Detect which cell encompasses the target text, then output its (X, Y) center coordinate. 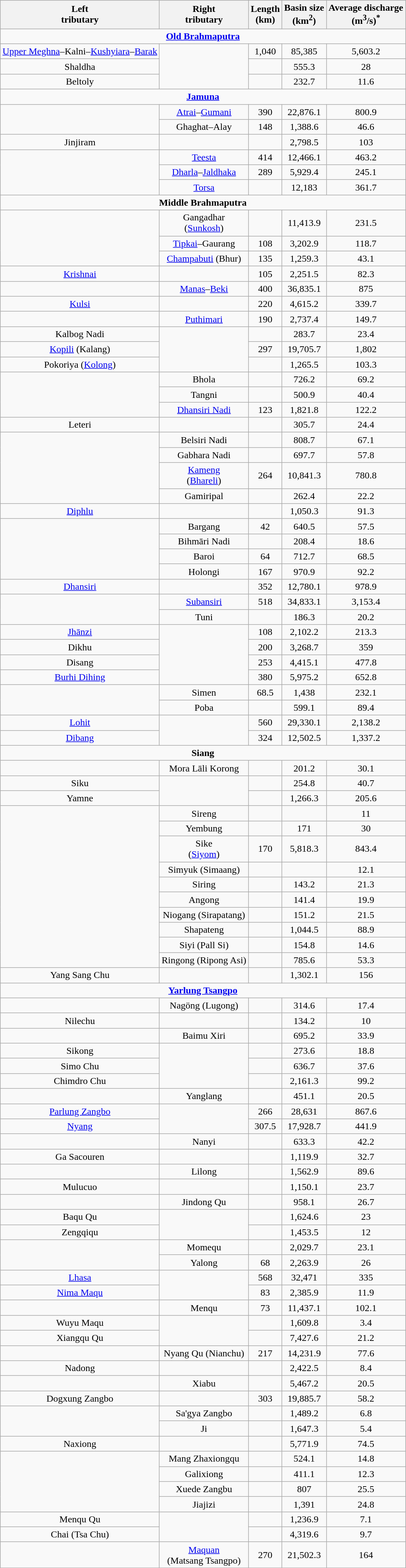
339.7 (366, 304)
220 (265, 304)
245.1 (366, 172)
324 (265, 738)
7,427.6 (304, 1338)
77.6 (366, 1353)
1,802 (366, 349)
11 (366, 813)
Mora Lāli Korong (204, 768)
11,413.9 (304, 223)
205.6 (366, 798)
Shaldha (80, 66)
Chai (Tsa Chu) (80, 1534)
3,153.4 (366, 602)
352 (265, 586)
Shapateng (204, 930)
156 (366, 975)
Yanglang (204, 1096)
9.7 (366, 1534)
555.3 (304, 66)
Kalbog Nadi (80, 334)
Nyang Qu (Nianchu) (204, 1353)
305.7 (304, 425)
99.2 (366, 1081)
Yalong (204, 1262)
273.6 (304, 1051)
Poba (204, 708)
361.7 (366, 187)
57.8 (366, 455)
167 (265, 571)
3,202.9 (304, 243)
Holongi (204, 571)
Bhola (204, 380)
262.4 (304, 496)
57.5 (366, 526)
636.7 (304, 1066)
14,231.9 (304, 1353)
208.4 (304, 541)
568 (265, 1277)
213.3 (366, 632)
1,562.9 (304, 1172)
283.7 (304, 334)
414 (265, 157)
171 (304, 828)
14.8 (366, 1459)
Dharla–Jaldhaka (204, 172)
88.9 (366, 930)
Upper Meghna–Kalni–Kushyiara–Barak (80, 51)
89.4 (366, 708)
5,975.2 (304, 677)
1,337.2 (366, 738)
23.4 (366, 334)
Sireng (204, 813)
1,821.8 (304, 410)
697.7 (304, 455)
Krishnai (80, 274)
5,771.9 (304, 1444)
102.1 (366, 1308)
34,833.1 (304, 602)
Ga Sacouren (80, 1157)
2,385.9 (304, 1292)
Maquan(Matsang Tsangpo) (204, 1555)
Nanyi (204, 1142)
20.2 (366, 617)
254.8 (304, 783)
400 (265, 289)
1,647.3 (304, 1429)
303 (265, 1398)
23 (366, 1217)
26 (366, 1262)
37.6 (366, 1066)
25.5 (366, 1489)
12.1 (366, 870)
695.2 (304, 1036)
380 (265, 677)
Baqu Qu (80, 1217)
5,603.2 (366, 51)
Belsiri Nadi (204, 440)
2,422.5 (304, 1368)
10 (366, 1020)
33.9 (366, 1036)
266 (265, 1111)
Parlung Zangbo (80, 1111)
500.9 (304, 395)
19.9 (366, 900)
Nilechu (80, 1020)
411.1 (304, 1474)
Wuyu Maqu (80, 1323)
Gamiripal (204, 496)
36,835.1 (304, 289)
Lilong (204, 1172)
1,302.1 (304, 975)
807 (304, 1489)
151.2 (304, 915)
73 (265, 1308)
Teesta (204, 157)
17.4 (366, 1005)
200 (265, 647)
Dhansiri Nadi (204, 410)
12 (366, 1232)
264 (265, 476)
Yamne (80, 798)
46.6 (366, 127)
Angong (204, 900)
29,330.1 (304, 723)
Burhi Dihing (80, 677)
11.9 (366, 1292)
17,928.7 (304, 1126)
441.9 (366, 1126)
3,268.7 (304, 647)
105 (265, 274)
1,119.9 (304, 1157)
74.5 (366, 1444)
Tangni (204, 395)
23.7 (366, 1187)
Lhasa (80, 1277)
Old Brahmaputra (203, 36)
3.4 (366, 1323)
22.2 (366, 496)
785.6 (304, 960)
Jiajizi (204, 1504)
2,029.7 (304, 1247)
780.8 (366, 476)
560 (265, 723)
978.9 (366, 586)
253 (265, 662)
Siang (203, 753)
1,453.5 (304, 1232)
Subansiri (204, 602)
22,876.1 (304, 112)
Gabhara Nadi (204, 455)
Torsa (204, 187)
Mulucuo (80, 1187)
28 (366, 66)
23.1 (366, 1247)
170 (265, 849)
2,737.4 (304, 319)
Xiabu (204, 1383)
Lohit (80, 723)
1,438 (304, 692)
Nagöng (Lugong) (204, 1005)
Siring (204, 885)
335 (366, 1277)
1,150.1 (304, 1187)
1,489.2 (304, 1414)
Bihmāri Nadi (204, 541)
Average discharge(m3/s)* (366, 15)
1,388.6 (304, 127)
1,259.3 (304, 258)
Siku (80, 783)
89.6 (366, 1172)
Sikong (80, 1051)
1,050.3 (304, 511)
Atrai–Gumani (204, 112)
Menqu Qu (80, 1519)
143.2 (304, 885)
463.2 (366, 157)
5.4 (366, 1429)
Yembung (204, 828)
6.8 (366, 1414)
2,263.9 (304, 1262)
186.3 (304, 617)
Xuede Zangbu (204, 1489)
5,818.3 (304, 849)
30 (366, 828)
Mang Zhaxiongqu (204, 1459)
232.1 (366, 692)
Ji (204, 1429)
Sike(Siyom) (204, 849)
Naxiong (80, 1444)
Champabuti (Bhur) (204, 258)
808.7 (304, 440)
118.7 (366, 243)
Ringong (Ripong Asi) (204, 960)
40.4 (366, 395)
18.8 (366, 1051)
359 (366, 647)
4,319.6 (304, 1534)
599.1 (304, 708)
Dibang (80, 738)
91.3 (366, 511)
10,841.3 (304, 476)
518 (265, 602)
Kulsi (80, 304)
85,385 (304, 51)
Disang (80, 662)
843.4 (366, 849)
970.9 (304, 571)
103.3 (366, 365)
67.1 (366, 440)
Sa'gya Zangbo (204, 1414)
Yarlung Tsangpo (203, 990)
12,780.1 (304, 586)
24.8 (366, 1504)
1,044.5 (304, 930)
2,102.2 (304, 632)
Baroi (204, 556)
270 (265, 1555)
Galixiong (204, 1474)
451.1 (304, 1096)
82.3 (366, 274)
307.5 (265, 1126)
12.3 (366, 1474)
Diphlu (80, 511)
Gangadhar(Sunkosh) (204, 223)
Siyi (Pall Si) (204, 945)
Puthimari (204, 319)
Manas–Beki (204, 289)
12,502.5 (304, 738)
289 (265, 172)
28,631 (304, 1111)
4,415.1 (304, 662)
Middle Brahmaputra (203, 203)
12,466.1 (304, 157)
58.2 (366, 1398)
Baimu Xiri (204, 1036)
Yang Sang Chu (80, 975)
92.2 (366, 571)
640.5 (304, 526)
53.3 (366, 960)
Beltoly (80, 81)
Jhānzi (80, 632)
Pokoriya (Kolong) (80, 365)
652.8 (366, 677)
7.1 (366, 1519)
68 (265, 1262)
Tipkai–Gaurang (204, 243)
83 (265, 1292)
867.6 (366, 1111)
21,502.3 (304, 1555)
Length(km) (265, 15)
2,161.3 (304, 1081)
69.2 (366, 380)
Chimdro Chu (80, 1081)
30.1 (366, 768)
Ghaghat–Alay (204, 127)
21.2 (366, 1338)
Jindong Qu (204, 1202)
Dhansiri (80, 586)
2,798.5 (304, 142)
148 (265, 127)
4,615.2 (304, 304)
26.7 (366, 1202)
297 (265, 349)
1,040 (265, 51)
875 (366, 289)
201.2 (304, 768)
32,471 (304, 1277)
524.1 (304, 1459)
Jinjiram (80, 142)
19,705.7 (304, 349)
Jamuna (203, 97)
Simyuk (Simaang) (204, 870)
8.4 (366, 1368)
154.8 (304, 945)
141.4 (304, 900)
164 (366, 1555)
24.4 (366, 425)
Nyang (80, 1126)
390 (265, 112)
40.7 (366, 783)
Simen (204, 692)
1,236.9 (304, 1519)
Basin size(km2) (304, 15)
477.8 (366, 662)
Righttributary (204, 15)
190 (265, 319)
21.5 (366, 915)
Momequ (204, 1247)
1,624.6 (304, 1217)
43.1 (366, 258)
712.7 (304, 556)
135 (265, 258)
5,467.2 (304, 1383)
21.3 (366, 885)
Lefttributary (80, 15)
123 (265, 410)
314.6 (304, 1005)
42.2 (366, 1142)
134.2 (304, 1020)
Nadong (80, 1368)
231.5 (366, 223)
Menqu (204, 1308)
633.3 (304, 1142)
Nima Maqu (80, 1292)
18.6 (366, 541)
42 (265, 526)
Bargang (204, 526)
64 (265, 556)
Niogang (Sirapatang) (204, 915)
11.6 (366, 81)
2,251.5 (304, 274)
217 (265, 1353)
5,929.4 (304, 172)
1,265.5 (304, 365)
1,391 (304, 1504)
800.9 (366, 112)
122.2 (366, 410)
Dogxung Zangbo (80, 1398)
1,266.3 (304, 798)
Kameng(Bhareli) (204, 476)
32.7 (366, 1157)
Leteri (80, 425)
12,183 (304, 187)
Dikhu (80, 647)
Kopili (Kalang) (80, 349)
958.1 (304, 1202)
726.2 (304, 380)
11,437.1 (304, 1308)
Xiangqu Qu (80, 1338)
149.7 (366, 319)
103 (366, 142)
2,138.2 (366, 723)
19,885.7 (304, 1398)
1,609.8 (304, 1323)
232.7 (304, 81)
Tuni (204, 617)
14.6 (366, 945)
Zengqiqu (80, 1232)
Simo Chu (80, 1066)
